Identify which cell holds the provided text, then report its (x, y) central coordinate. 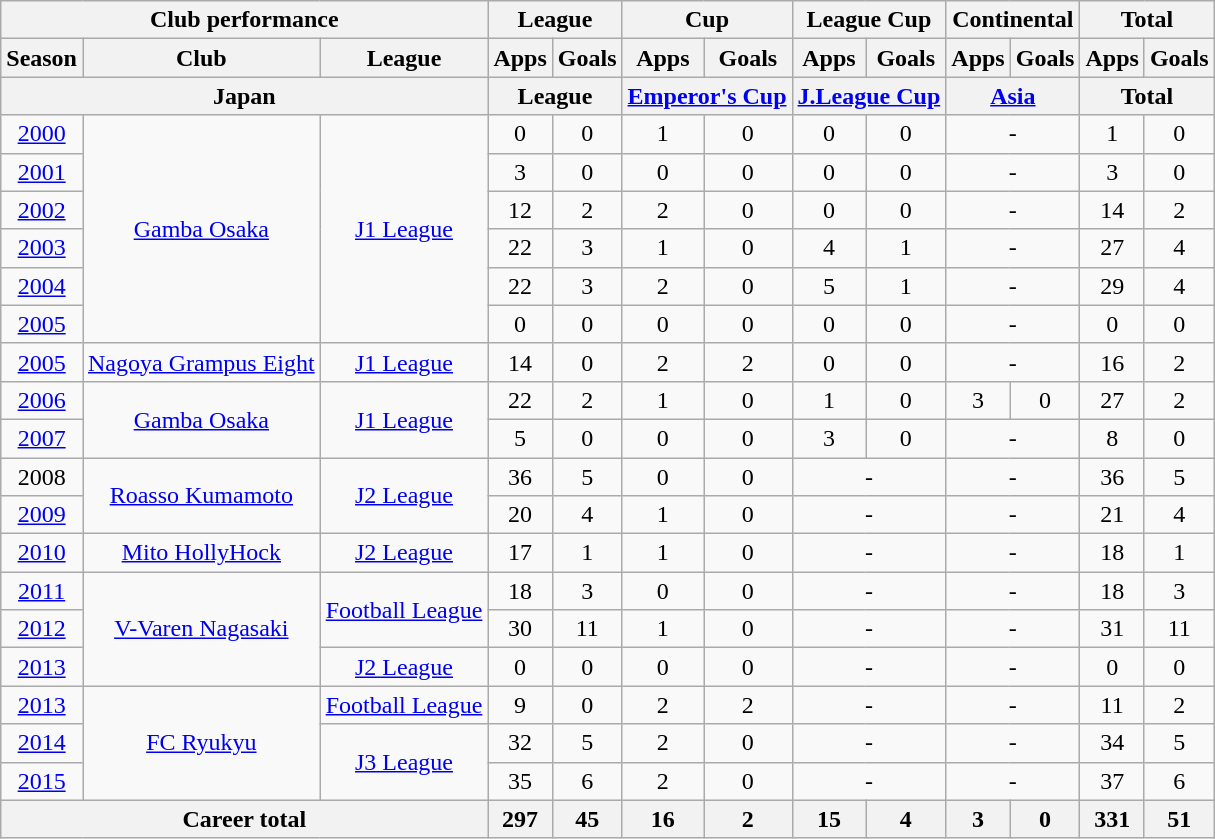
29 (1112, 286)
20 (520, 515)
Nagoya Grampus Eight (201, 362)
J.League Cup (869, 96)
51 (1179, 819)
2015 (42, 781)
FC Ryukyu (201, 743)
League Cup (869, 20)
Roasso Kumamoto (201, 496)
32 (520, 743)
2001 (42, 172)
12 (520, 210)
Career total (244, 819)
2002 (42, 210)
31 (1112, 629)
2004 (42, 286)
Mito HollyHock (201, 553)
37 (1112, 781)
331 (1112, 819)
2011 (42, 591)
Cup (707, 20)
297 (520, 819)
V-Varen Nagasaki (201, 629)
45 (587, 819)
9 (520, 705)
17 (520, 553)
2012 (42, 629)
J3 League (404, 762)
Club performance (244, 20)
2006 (42, 400)
Japan (244, 96)
30 (520, 629)
2008 (42, 477)
Emperor's Cup (707, 96)
2003 (42, 248)
2007 (42, 438)
Season (42, 58)
2000 (42, 134)
8 (1112, 438)
21 (1112, 515)
Asia (1013, 96)
15 (829, 819)
Club (201, 58)
34 (1112, 743)
2009 (42, 515)
2010 (42, 553)
35 (520, 781)
Continental (1013, 20)
2014 (42, 743)
